For the text-containing cell, return its midpoint in [x, y] coordinate format. 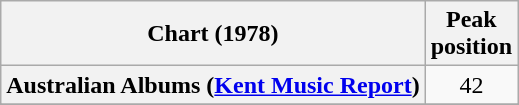
Peakposition [471, 34]
Australian Albums (Kent Music Report) [213, 85]
Chart (1978) [213, 34]
42 [471, 85]
